Identify which cell holds the provided text, then report its [X, Y] central coordinate. 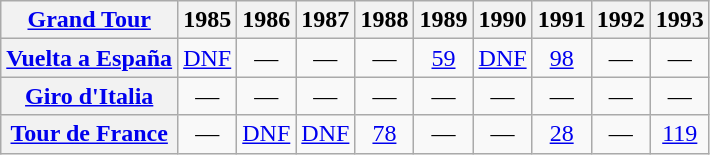
1990 [502, 20]
Vuelta a España [90, 58]
Tour de France [90, 134]
1986 [266, 20]
1985 [208, 20]
Grand Tour [90, 20]
1991 [562, 20]
1987 [326, 20]
1988 [384, 20]
78 [384, 134]
28 [562, 134]
1989 [444, 20]
1992 [620, 20]
119 [680, 134]
Giro d'Italia [90, 96]
59 [444, 58]
98 [562, 58]
1993 [680, 20]
